Find where the given text appears and provide that cell's center as (X, Y) coordinate. 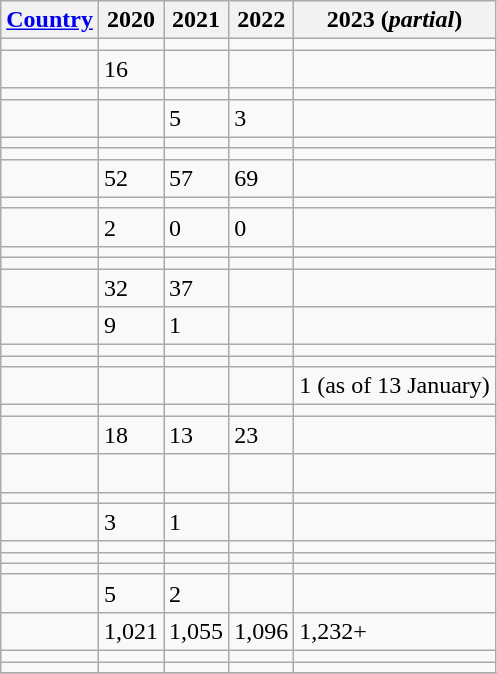
37 (196, 287)
2020 (130, 20)
2022 (262, 20)
1,232+ (395, 631)
13 (196, 435)
1,055 (196, 631)
52 (130, 178)
1,021 (130, 631)
18 (130, 435)
Country (50, 20)
23 (262, 435)
2023 (partial) (395, 20)
1,096 (262, 631)
16 (130, 69)
57 (196, 178)
2021 (196, 20)
32 (130, 287)
9 (130, 326)
69 (262, 178)
1 (as of 13 January) (395, 386)
